Determine the [x, y] coordinate at the center of the cell enclosing the given text.  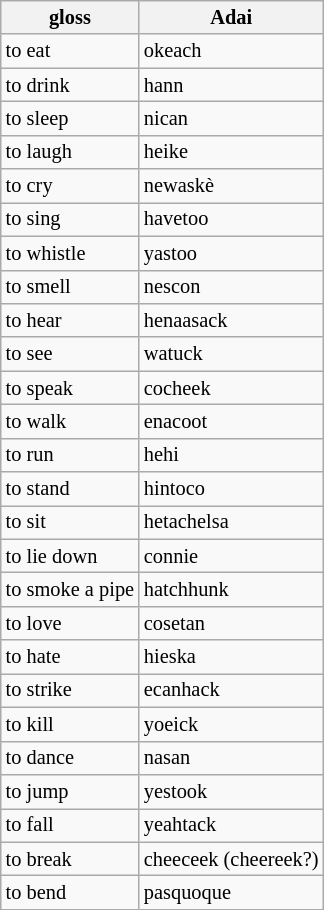
cheeceek (cheereek?) [232, 859]
to drink [70, 85]
nescon [232, 287]
to walk [70, 421]
to break [70, 859]
to lie down [70, 556]
yoeick [232, 724]
yeahtack [232, 825]
cocheek [232, 388]
hintoco [232, 489]
yestook [232, 791]
to sleep [70, 118]
to sit [70, 522]
hehi [232, 455]
to love [70, 623]
hetachelsa [232, 522]
enacoot [232, 421]
henaasack [232, 320]
to smoke a pipe [70, 589]
ecanhack [232, 690]
to jump [70, 791]
to strike [70, 690]
to stand [70, 489]
watuck [232, 354]
to eat [70, 51]
nican [232, 118]
Adai [232, 17]
gloss [70, 17]
to laugh [70, 152]
heike [232, 152]
to hear [70, 320]
newaskè [232, 186]
cosetan [232, 623]
to run [70, 455]
to speak [70, 388]
hieska [232, 657]
hatchhunk [232, 589]
to fall [70, 825]
to smell [70, 287]
to whistle [70, 253]
to bend [70, 892]
nasan [232, 758]
to cry [70, 186]
to hate [70, 657]
to dance [70, 758]
pasquoque [232, 892]
to see [70, 354]
hann [232, 85]
yastoo [232, 253]
okeach [232, 51]
havetoo [232, 219]
to kill [70, 724]
connie [232, 556]
to sing [70, 219]
